For the text-containing cell, return its midpoint in [x, y] coordinate format. 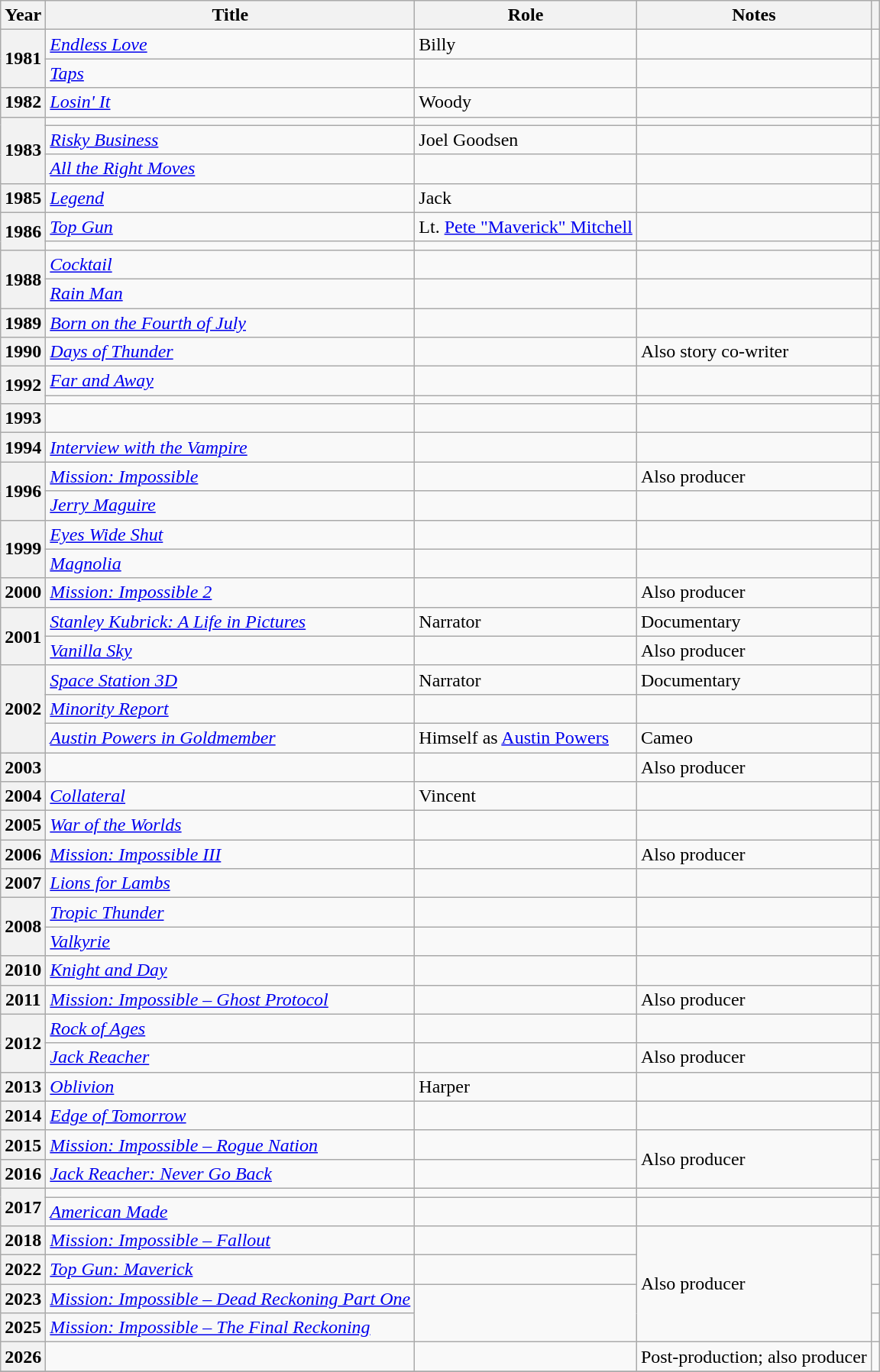
2006 [23, 854]
2018 [23, 1241]
Role [526, 15]
Jack [526, 198]
Mission: Impossible – The Final Reckoning [231, 1328]
Himself as Austin Powers [526, 738]
Notes [753, 15]
Top Gun: Maverick [231, 1270]
2025 [23, 1328]
Also story co-writer [753, 352]
American Made [231, 1212]
Title [231, 15]
2004 [23, 796]
2012 [23, 1043]
Mission: Impossible [231, 476]
2017 [23, 1206]
Mission: Impossible – Dead Reckoning Part One [231, 1299]
Top Gun [231, 227]
Jack Reacher [231, 1057]
1986 [23, 231]
1992 [23, 385]
War of the Worlds [231, 825]
Space Station 3D [231, 680]
2014 [23, 1115]
Mission: Impossible 2 [231, 592]
1982 [23, 102]
Harper [526, 1086]
2007 [23, 883]
2008 [23, 927]
1981 [23, 59]
Legend [231, 198]
2005 [23, 825]
Year [23, 15]
Knight and Day [231, 970]
1994 [23, 447]
Mission: Impossible – Ghost Protocol [231, 999]
1983 [23, 150]
Cameo [753, 738]
Eyes Wide Shut [231, 534]
Mission: Impossible – Rogue Nation [231, 1144]
Tropic Thunder [231, 912]
Risky Business [231, 140]
Joel Goodsen [526, 140]
2011 [23, 999]
Billy [526, 44]
Cocktail [231, 264]
Magnolia [231, 563]
Far and Away [231, 381]
Collateral [231, 796]
Vincent [526, 796]
Rain Man [231, 293]
Oblivion [231, 1086]
Mission: Impossible III [231, 854]
2002 [23, 709]
2016 [23, 1173]
Valkyrie [231, 941]
2026 [23, 1357]
2013 [23, 1086]
2001 [23, 636]
Losin' It [231, 102]
Rock of Ages [231, 1028]
2023 [23, 1299]
Minority Report [231, 709]
Lt. Pete "Maverick" Mitchell [526, 227]
2022 [23, 1270]
Vanilla Sky [231, 650]
Lions for Lambs [231, 883]
1996 [23, 491]
Mission: Impossible – Fallout [231, 1241]
Edge of Tomorrow [231, 1115]
1988 [23, 279]
1993 [23, 418]
Jack Reacher: Never Go Back [231, 1173]
2000 [23, 592]
1985 [23, 198]
Jerry Maguire [231, 505]
2010 [23, 970]
Post-production; also producer [753, 1357]
1989 [23, 323]
Stanley Kubrick: A Life in Pictures [231, 621]
2015 [23, 1144]
1999 [23, 549]
Austin Powers in Goldmember [231, 738]
Interview with the Vampire [231, 447]
Taps [231, 73]
Days of Thunder [231, 352]
All the Right Moves [231, 169]
1990 [23, 352]
Born on the Fourth of July [231, 323]
2003 [23, 767]
Endless Love [231, 44]
Woody [526, 102]
